For the text-containing cell, return its midpoint in [x, y] coordinate format. 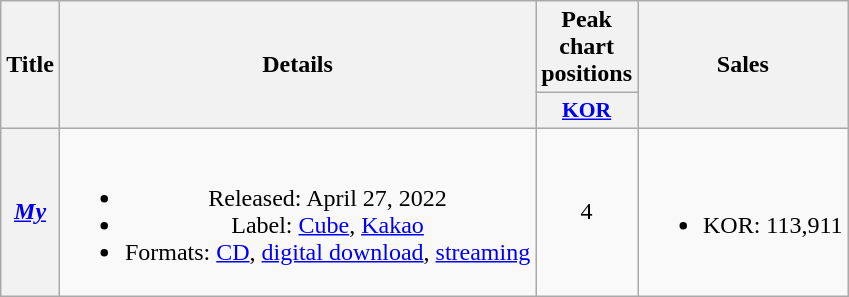
Details [297, 65]
Peak chartpositions [587, 47]
My [30, 212]
Released: April 27, 2022Label: Cube, KakaoFormats: CD, digital download, streaming [297, 212]
KOR: 113,911 [744, 212]
KOR [587, 111]
Title [30, 65]
4 [587, 212]
Sales [744, 65]
